Detect which cell encompasses the target text, then output its (x, y) center coordinate. 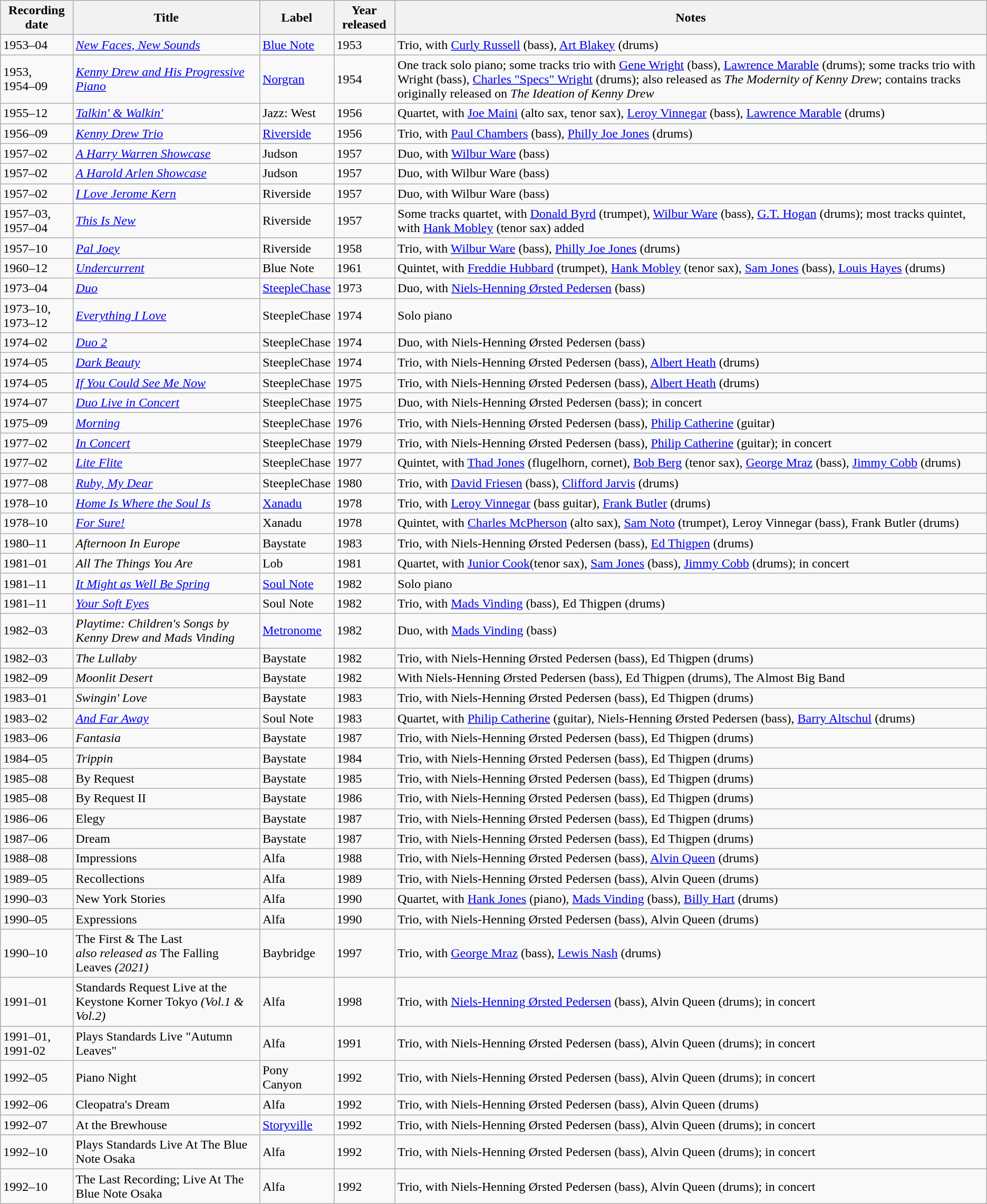
Recollections (166, 879)
1973–10, 1973–12 (37, 315)
With Niels-Henning Ørsted Pedersen (bass), Ed Thigpen (drums), The Almost Big Band (691, 678)
Duo, with Mads Vinding (bass) (691, 631)
1981–01 (37, 563)
1973–04 (37, 288)
Your Soft Eyes (166, 603)
Recording date (37, 18)
Talkin' & Walkin' (166, 113)
1986 (364, 798)
1987–06 (37, 839)
1997 (364, 953)
1983–02 (37, 718)
1984–05 (37, 758)
Quintet, with Thad Jones (flugelhorn, cornet), Bob Berg (tenor sax), George Mraz (bass), Jimmy Cobb (drums) (691, 463)
1981 (364, 563)
Quartet, with Philip Catherine (guitar), Niels-Henning Ørsted Pedersen (bass), Barry Altschul (drums) (691, 718)
1973 (364, 288)
1990–10 (37, 953)
Dream (166, 839)
1984 (364, 758)
1986–06 (37, 818)
Kenny Drew and His Progressive Piano (166, 79)
Title (166, 18)
Trio, with Mads Vinding (bass), Ed Thigpen (drums) (691, 603)
Duo (166, 288)
1979 (364, 443)
1954 (364, 79)
Trio, with George Mraz (bass), Lewis Nash (drums) (691, 953)
Standards Request Live at the Keystone Korner Tokyo (Vol.1 & Vol.2) (166, 1001)
1953–04 (37, 45)
Plays Standards Live At The Blue Note Osaka (166, 1152)
In Concert (166, 443)
The Lullaby (166, 658)
New Faces, New Sounds (166, 45)
A Harold Arlen Showcase (166, 174)
1974–02 (37, 343)
Quintet, with Freddie Hubbard (trumpet), Hank Mobley (tenor sax), Sam Jones (bass), Louis Hayes (drums) (691, 268)
By Request II (166, 798)
1985 (364, 778)
The Last Recording; Live At The Blue Note Osaka (166, 1187)
Metronome (296, 631)
Duo, with Niels-Henning Ørsted Pedersen (bass); in concert (691, 403)
By Request (166, 778)
1958 (364, 248)
Pal Joey (166, 248)
Afternoon In Europe (166, 543)
Notes (691, 18)
1953, 1954–09 (37, 79)
1955–12 (37, 113)
Storyville (296, 1125)
1982–09 (37, 678)
1990–05 (37, 919)
This Is New (166, 220)
1991 (364, 1043)
Dark Beauty (166, 363)
1977 (364, 463)
Undercurrent (166, 268)
Home Is Where the Soul Is (166, 503)
1998 (364, 1001)
Moonlit Desert (166, 678)
1975–09 (37, 423)
1989 (364, 879)
1992–05 (37, 1078)
Expressions (166, 919)
Trio, with Curly Russell (bass), Art Blakey (drums) (691, 45)
Trio, with Niels-Henning Ørsted Pedersen (bass), Philip Catherine (guitar); in concert (691, 443)
For Sure! (166, 523)
Piano Night (166, 1078)
It Might as Well Be Spring (166, 583)
Cleopatra's Dream (166, 1105)
Kenny Drew Trio (166, 133)
Impressions (166, 859)
1957–03, 1957–04 (37, 220)
1991–01, 1991-02 (37, 1043)
New York Stories (166, 899)
Trio, with Wilbur Ware (bass), Philly Joe Jones (drums) (691, 248)
1988–08 (37, 859)
Lite Flite (166, 463)
Trio, with Paul Chambers (bass), Philly Joe Jones (drums) (691, 133)
1961 (364, 268)
Trippin (166, 758)
Everything I Love (166, 315)
Quartet, with Joe Maini (alto sax, tenor sax), Leroy Vinnegar (bass), Lawrence Marable (drums) (691, 113)
Lob (296, 563)
Label (296, 18)
Quartet, with Junior Cook(tenor sax), Sam Jones (bass), Jimmy Cobb (drums); in concert (691, 563)
1983–01 (37, 698)
1980–11 (37, 543)
1991–01 (37, 1001)
Jazz: West (296, 113)
If You Could See Me Now (166, 383)
Duo Live in Concert (166, 403)
Fantasia (166, 738)
Trio, with Niels-Henning Ørsted Pedersen (bass), Philip Catherine (guitar) (691, 423)
Elegy (166, 818)
Plays Standards Live "Autumn Leaves" (166, 1043)
Baybridge (296, 953)
1957–10 (37, 248)
1989–05 (37, 879)
1992–06 (37, 1105)
At the Brewhouse (166, 1125)
1960–12 (37, 268)
Trio, with David Friesen (bass), Clifford Jarvis (drums) (691, 483)
Some tracks quartet, with Donald Byrd (trumpet), Wilbur Ware (bass), G.T. Hogan (drums); most tracks quintet, with Hank Mobley (tenor sax) added (691, 220)
And Far Away (166, 718)
1990–03 (37, 899)
Year released (364, 18)
Norgran (296, 79)
Morning (166, 423)
1983–06 (37, 738)
1976 (364, 423)
Duo 2 (166, 343)
1977–08 (37, 483)
1956–09 (37, 133)
1953 (364, 45)
Ruby, My Dear (166, 483)
Quartet, with Hank Jones (piano), Mads Vinding (bass), Billy Hart (drums) (691, 899)
I Love Jerome Kern (166, 194)
1974–07 (37, 403)
The First & The Last also released as The Falling Leaves (2021) (166, 953)
Playtime: Children's Songs by Kenny Drew and Mads Vinding (166, 631)
A Harry Warren Showcase (166, 153)
1980 (364, 483)
1988 (364, 859)
All The Things You Are (166, 563)
Quintet, with Charles McPherson (alto sax), Sam Noto (trumpet), Leroy Vinnegar (bass), Frank Butler (drums) (691, 523)
Swingin' Love (166, 698)
Trio, with Leroy Vinnegar (bass guitar), Frank Butler (drums) (691, 503)
Pony Canyon (296, 1078)
1992–07 (37, 1125)
